Extract the (x, y) coordinate from the center of the cell holding the provided text.  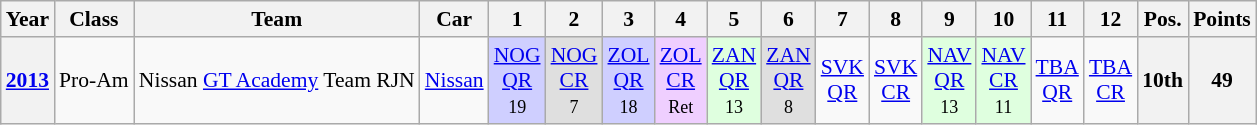
2013 (28, 80)
Pro-Am (94, 80)
10 (1003, 19)
8 (896, 19)
NAVQR13 (949, 80)
ZOLCRRet (681, 80)
NOGQR19 (518, 80)
3 (628, 19)
49 (1222, 80)
TBACR (1110, 80)
Pos. (1162, 19)
SVKQR (842, 80)
5 (734, 19)
Team (277, 19)
7 (842, 19)
1 (518, 19)
ZANQR8 (788, 80)
NOGCR7 (574, 80)
11 (1058, 19)
9 (949, 19)
TBAQR (1058, 80)
Class (94, 19)
Nissan (454, 80)
10th (1162, 80)
2 (574, 19)
Nissan GT Academy Team RJN (277, 80)
NAVCR11 (1003, 80)
12 (1110, 19)
Car (454, 19)
Points (1222, 19)
Year (28, 19)
4 (681, 19)
ZANQR13 (734, 80)
ZOLQR18 (628, 80)
SVKCR (896, 80)
6 (788, 19)
